Output the (X, Y) coordinate of the center of the cell containing the given text.  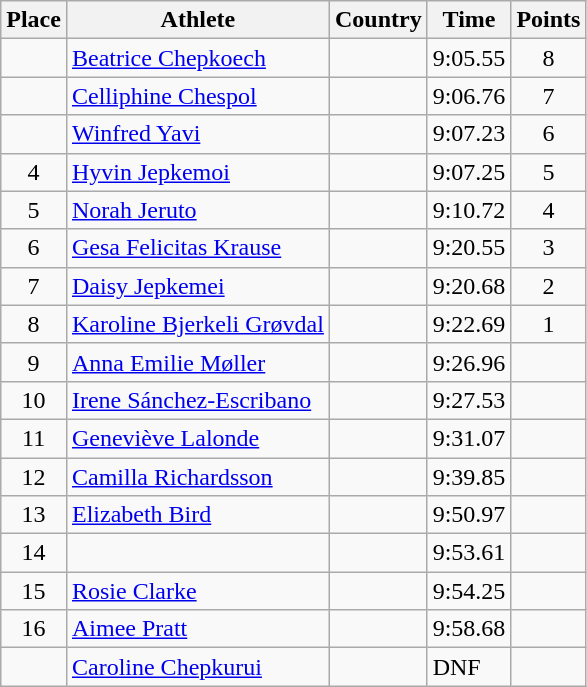
9:27.53 (469, 400)
9:05.55 (469, 58)
9:06.76 (469, 96)
Irene Sánchez-Escribano (198, 400)
9:50.97 (469, 515)
14 (34, 553)
Norah Jeruto (198, 210)
1 (548, 324)
Anna Emilie Møller (198, 362)
Caroline Chepkurui (198, 667)
9:39.85 (469, 477)
9 (34, 362)
15 (34, 591)
9:53.61 (469, 553)
2 (548, 286)
Beatrice Chepkoech (198, 58)
Points (548, 20)
3 (548, 248)
Aimee Pratt (198, 629)
Hyvin Jepkemoi (198, 172)
Camilla Richardsson (198, 477)
Time (469, 20)
Karoline Bjerkeli Grøvdal (198, 324)
9:10.72 (469, 210)
9:54.25 (469, 591)
Athlete (198, 20)
9:07.25 (469, 172)
9:31.07 (469, 438)
Elizabeth Bird (198, 515)
9:20.68 (469, 286)
11 (34, 438)
16 (34, 629)
Celliphine Chespol (198, 96)
Daisy Jepkemei (198, 286)
13 (34, 515)
Rosie Clarke (198, 591)
9:58.68 (469, 629)
Geneviève Lalonde (198, 438)
9:20.55 (469, 248)
9:07.23 (469, 134)
12 (34, 477)
Winfred Yavi (198, 134)
Place (34, 20)
9:26.96 (469, 362)
10 (34, 400)
Country (378, 20)
9:22.69 (469, 324)
Gesa Felicitas Krause (198, 248)
DNF (469, 667)
